Return the [X, Y] coordinate for the center point of the cell that contains the specified text.  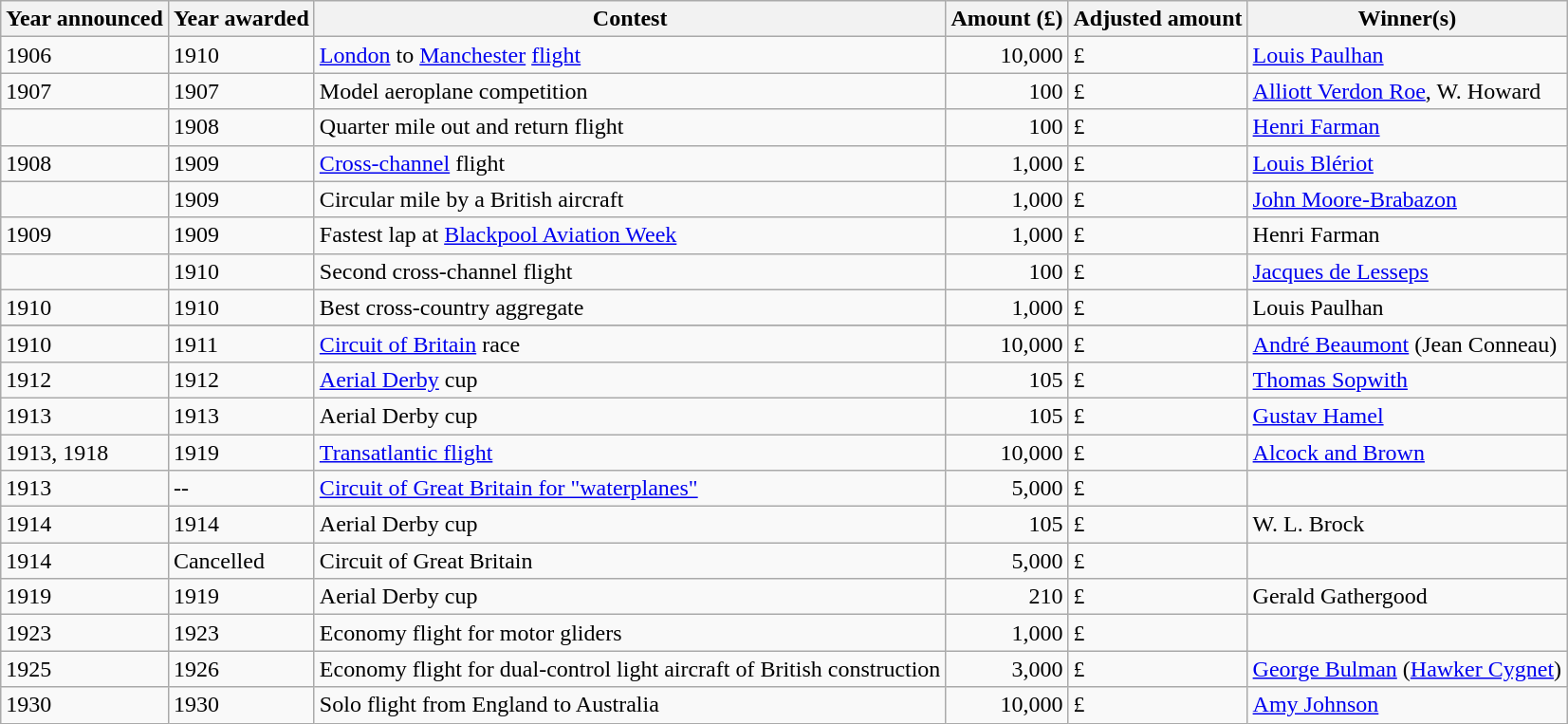
Economy flight for motor gliders [630, 633]
John Moore-Brabazon [1408, 199]
Cross-channel flight [630, 163]
Circuit of Britain race [630, 343]
Amy Johnson [1408, 705]
1906 [85, 55]
Fastest lap at Blackpool Aviation Week [630, 235]
W. L. Brock [1408, 525]
Thomas Sopwith [1408, 380]
Year announced [85, 19]
1913, 1918 [85, 453]
Model aeroplane competition [630, 91]
1926 [241, 669]
Second cross-channel flight [630, 271]
Year awarded [241, 19]
Best cross-country aggregate [630, 307]
Louis Blériot [1408, 163]
Jacques de Lesseps [1408, 271]
Contest [630, 19]
Economy flight for dual-control light aircraft of British construction [630, 669]
André Beaumont (Jean Conneau) [1408, 343]
London to Manchester flight [630, 55]
Amount (£) [1007, 19]
-- [241, 489]
1925 [85, 669]
Circular mile by a British aircraft [630, 199]
Solo flight from England to Australia [630, 705]
Adjusted amount [1157, 19]
Transatlantic flight [630, 453]
Cancelled [241, 561]
Alcock and Brown [1408, 453]
3,000 [1007, 669]
210 [1007, 597]
Circuit of Great Britain for "waterplanes" [630, 489]
Alliott Verdon Roe, W. Howard [1408, 91]
George Bulman (Hawker Cygnet) [1408, 669]
Winner(s) [1408, 19]
Gerald Gathergood [1408, 597]
Circuit of Great Britain [630, 561]
Quarter mile out and return flight [630, 127]
1911 [241, 343]
Gustav Hamel [1408, 416]
